Detect which cell encompasses the target text, then output its (X, Y) center coordinate. 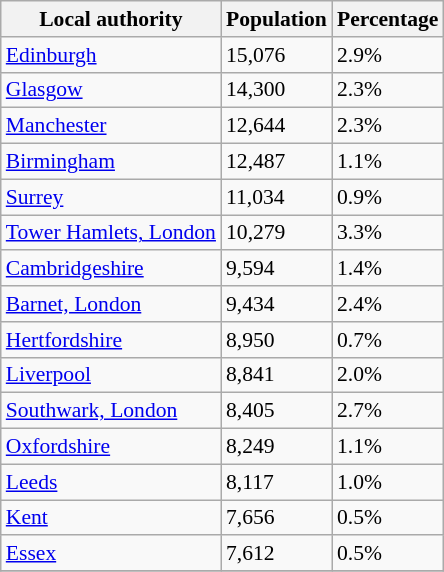
3.3% (388, 233)
Southwark, London (111, 411)
8,249 (276, 447)
Tower Hamlets, London (111, 233)
Leeds (111, 482)
Surrey (111, 197)
2.9% (388, 55)
8,950 (276, 340)
8,841 (276, 375)
8,117 (276, 482)
Barnet, London (111, 304)
Liverpool (111, 375)
Hertfordshire (111, 340)
11,034 (276, 197)
Glasgow (111, 90)
Manchester (111, 126)
Local authority (111, 19)
8,405 (276, 411)
Edinburgh (111, 55)
Kent (111, 518)
Cambridgeshire (111, 269)
12,644 (276, 126)
12,487 (276, 162)
14,300 (276, 90)
1.0% (388, 482)
0.9% (388, 197)
Essex (111, 554)
9,434 (276, 304)
Birmingham (111, 162)
Percentage (388, 19)
2.7% (388, 411)
0.7% (388, 340)
15,076 (276, 55)
9,594 (276, 269)
1.4% (388, 269)
10,279 (276, 233)
Oxfordshire (111, 447)
Population (276, 19)
2.4% (388, 304)
2.0% (388, 375)
7,656 (276, 518)
7,612 (276, 554)
